Pinpoint the cell where the given text exists, returning its (X, Y) midpoint coordinate. 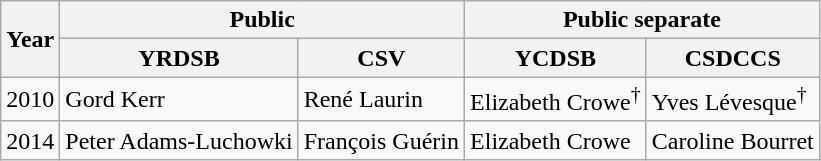
Peter Adams-Luchowki (179, 140)
CSDCCS (732, 58)
Public separate (642, 20)
Caroline Bourret (732, 140)
CSV (381, 58)
Gord Kerr (179, 100)
2010 (30, 100)
Year (30, 39)
René Laurin (381, 100)
2014 (30, 140)
YCDSB (556, 58)
Public (262, 20)
Elizabeth Crowe† (556, 100)
Yves Lévesque† (732, 100)
François Guérin (381, 140)
YRDSB (179, 58)
Elizabeth Crowe (556, 140)
